Return (x, y) of the center of cell containing provided text 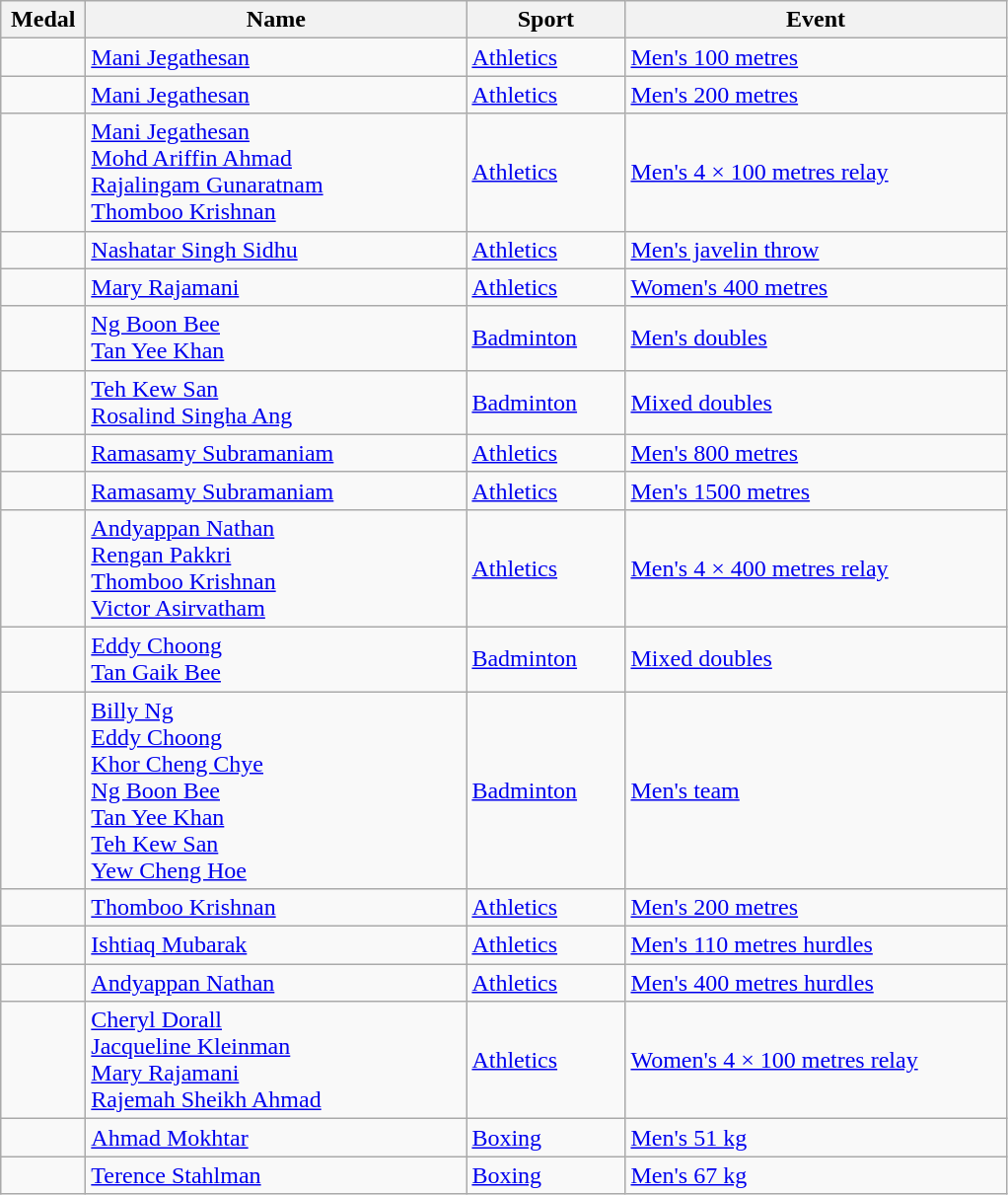
Men's 110 metres hurdles (816, 945)
Teh Kew SanRosalind Singha Ang (276, 403)
Nashatar Singh Sidhu (276, 250)
Name (276, 20)
Ahmad Mokhtar (276, 1138)
Women's 4 × 100 metres relay (816, 1060)
Andyappan NathanRengan PakkriThomboo KrishnanVictor Asirvatham (276, 568)
Ishtiaq Mubarak (276, 945)
Men's 100 metres (816, 57)
Event (816, 20)
Ng Boon BeeTan Yee Khan (276, 337)
Men's doubles (816, 337)
Mani JegathesanMohd Ariffin AhmadRajalingam GunaratnamThomboo Krishnan (276, 172)
Medal (43, 20)
Men's 67 kg (816, 1175)
Men's 800 metres (816, 453)
Mary Rajamani (276, 287)
Men's 4 × 100 metres relay (816, 172)
Men's 51 kg (816, 1138)
Men's team (816, 789)
Terence Stahlman (276, 1175)
Thomboo Krishnan (276, 908)
Andyappan Nathan (276, 983)
Men's 1500 metres (816, 490)
Cheryl DorallJacqueline KleinmanMary RajamaniRajemah Sheikh Ahmad (276, 1060)
Men's 400 metres hurdles (816, 983)
Eddy ChoongTan Gaik Bee (276, 659)
Men's 4 × 400 metres relay (816, 568)
Women's 400 metres (816, 287)
Billy NgEddy ChoongKhor Cheng ChyeNg Boon BeeTan Yee KhanTeh Kew SanYew Cheng Hoe (276, 789)
Men's javelin throw (816, 250)
Sport (546, 20)
